Return [x, y] of the center of cell containing provided text 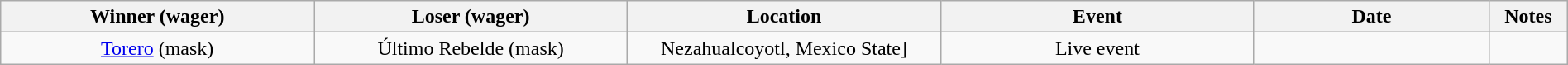
Último Rebelde (mask) [471, 48]
Nezahualcoyotl, Mexico State] [784, 48]
Winner (wager) [157, 17]
Date [1371, 17]
Torero (mask) [157, 48]
Live event [1097, 48]
Event [1097, 17]
Location [784, 17]
Notes [1528, 17]
Loser (wager) [471, 17]
